Provide the (X, Y) coordinate of the cell's center where the given text is located.  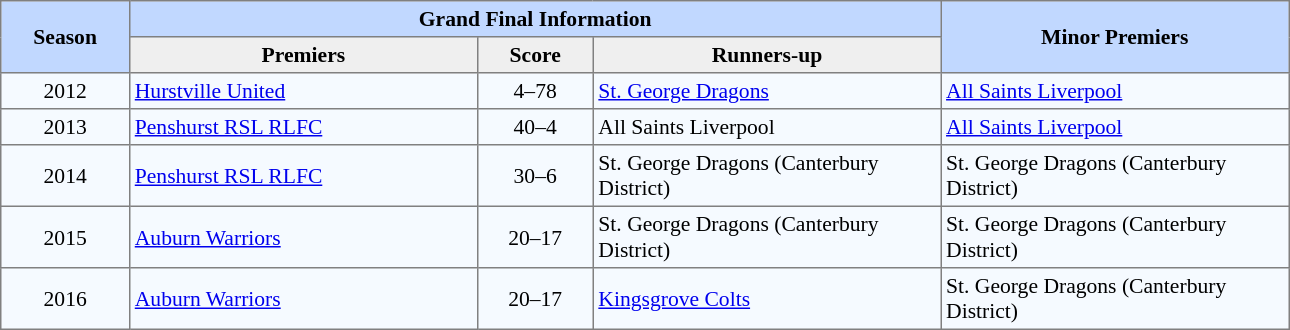
Runners-up (767, 55)
Score (535, 55)
2013 (66, 127)
St. George Dragons (767, 91)
Minor Premiers (1115, 37)
Hurstville United (304, 91)
Grand Final Information (536, 19)
2012 (66, 91)
Season (66, 37)
2015 (66, 237)
2014 (66, 176)
Premiers (304, 55)
40–4 (535, 127)
4–78 (535, 91)
2016 (66, 299)
30–6 (535, 176)
Kingsgrove Colts (767, 299)
